Determine the [x, y] coordinate at the center of the cell enclosing the given text.  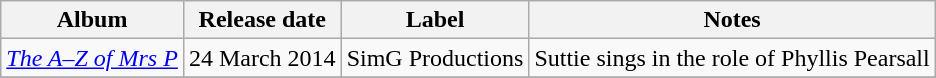
Notes [732, 20]
The A–Z of Mrs P [92, 58]
Album [92, 20]
SimG Productions [435, 58]
Release date [262, 20]
Suttie sings in the role of Phyllis Pearsall [732, 58]
24 March 2014 [262, 58]
Label [435, 20]
